Find where the given text appears and provide that cell's center as (X, Y) coordinate. 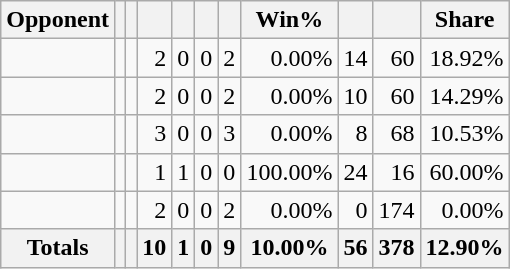
16 (396, 172)
Share (464, 20)
378 (396, 248)
100.00% (290, 172)
56 (356, 248)
18.92% (464, 58)
174 (396, 210)
Totals (58, 248)
24 (356, 172)
8 (356, 134)
Opponent (58, 20)
14.29% (464, 96)
9 (230, 248)
68 (396, 134)
60.00% (464, 172)
10.00% (290, 248)
10.53% (464, 134)
12.90% (464, 248)
Win% (290, 20)
14 (356, 58)
